Capture the cell that displays the provided text and extract its [x, y] central coordinate. 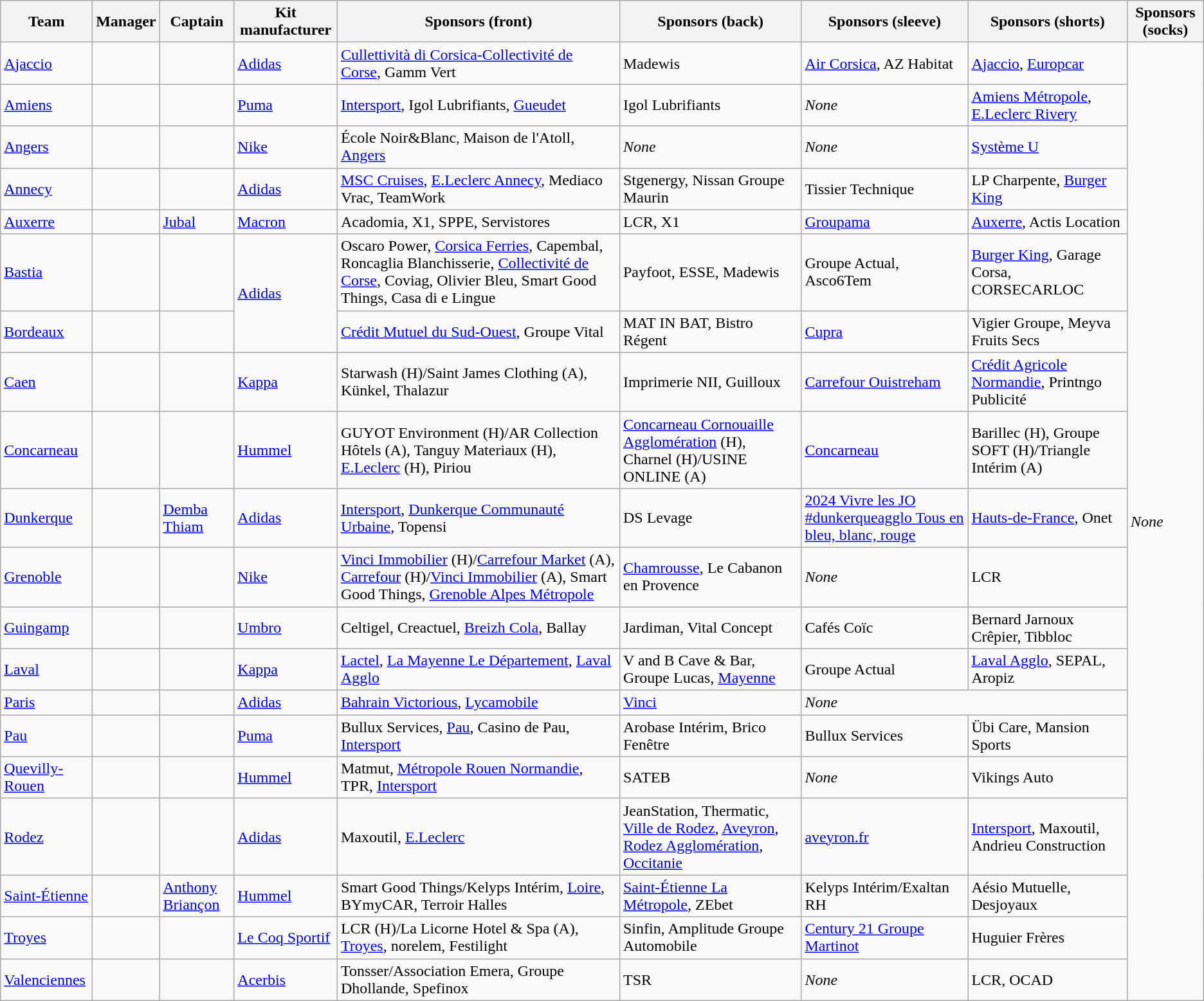
Barillec (H), Groupe SOFT (H)/Triangle Intérim (A) [1048, 450]
Troyes [46, 937]
Quevilly-Rouen [46, 778]
Macron [286, 222]
Celtigel, Creactuel, Breizh Cola, Ballay [479, 627]
MAT IN BAT, Bistro Régent [710, 332]
Sponsors (back) [710, 22]
Paris [46, 703]
Stgenergy, Nissan Groupe Maurin [710, 189]
Le Coq Sportif [286, 937]
MSC Cruises, E.Leclerc Annecy, Mediaco Vrac, TeamWork [479, 189]
Groupe Actual, Asco6Tem [885, 273]
LCR [1048, 577]
Sinfin, Amplitude Groupe Automobile [710, 937]
Chamrousse, Le Cabanon en Provence [710, 577]
Burger King, Garage Corsa, CORSECARLOC [1048, 273]
Valenciennes [46, 980]
Saint-Étienne La Métropole, ZEbet [710, 896]
Jardiman, Vital Concept [710, 627]
Saint-Étienne [46, 896]
Payfoot, ESSE, Madewis [710, 273]
Amiens [46, 105]
Pau [46, 735]
Amiens Métropole, E.Leclerc Rivery [1048, 105]
Team [46, 22]
LCR (H)/La Licorne Hotel & Spa (A), Troyes, norelem, Festilight [479, 937]
Carrefour Ouistreham [885, 382]
LCR, X1 [710, 222]
Sponsors (sleeve) [885, 22]
Crédit Mutuel du Sud-Ouest, Groupe Vital [479, 332]
Ajaccio [46, 63]
École Noir&Blanc, Maison de l'Atoll, Angers [479, 147]
Cullettività di Corsica-Collectivité de Corse, Gamm Vert [479, 63]
JeanStation, Thermatic, Ville de Rodez, Aveyron, Rodez Agglomération, Occitanie [710, 837]
Kelyps Intérim/Exaltan RH [885, 896]
Sponsors (socks) [1165, 22]
Vinci Immobilier (H)/Carrefour Market (A), Carrefour (H)/Vinci Immobilier (A), Smart Good Things, Grenoble Alpes Métropole [479, 577]
Vikings Auto [1048, 778]
Century 21 Groupe Martinot [885, 937]
Auxerre [46, 222]
Laval [46, 670]
Umbro [286, 627]
Imprimerie NII, Guilloux [710, 382]
Annecy [46, 189]
TSR [710, 980]
V and B Cave & Bar, Groupe Lucas, Mayenne [710, 670]
Kit manufacturer [286, 22]
Sponsors (front) [479, 22]
Madewis [710, 63]
Aésio Mutuelle, Desjoyaux [1048, 896]
Huguier Frères [1048, 937]
Laval Agglo, SEPAL, Aropiz [1048, 670]
Hauts-de-France, Onet [1048, 518]
Ajaccio, Europcar [1048, 63]
Cafés Coïc [885, 627]
Dunkerque [46, 518]
Intersport, Maxoutil, Andrieu Construction [1048, 837]
Bastia [46, 273]
LP Charpente, Burger King [1048, 189]
Auxerre, Actis Location [1048, 222]
Bordeaux [46, 332]
Vinci [710, 703]
Vigier Groupe, Meyva Fruits Secs [1048, 332]
aveyron.fr [885, 837]
Tonsser/Association Emera, Groupe Dhollande, Spefinox [479, 980]
Anthony Briançon [197, 896]
Arobase Intérim, Brico Fenêtre [710, 735]
Guingamp [46, 627]
Cupra [885, 332]
Air Corsica, AZ Habitat [885, 63]
Intersport, Dunkerque Communauté Urbaine, Topensi [479, 518]
Sponsors (shorts) [1048, 22]
LCR, OCAD [1048, 980]
2024 Vivre les JO #dunkerqueagglo Tous en bleu, blanc, rouge [885, 518]
Starwash (H)/Saint James Clothing (A), Künkel, Thalazur [479, 382]
Angers [46, 147]
Übi Care, Mansion Sports [1048, 735]
Demba Thiam [197, 518]
Lactel, La Mayenne Le Département, Laval Agglo [479, 670]
Concarneau Cornouaille Agglomération (H), Charnel (H)/USINE ONLINE (A) [710, 450]
Bullux Services [885, 735]
Acadomia, X1, SPPE, Servistores [479, 222]
Intersport, Igol Lubrifiants, Gueudet [479, 105]
Caen [46, 382]
Crédit Agricole Normandie, Printngo Publicité [1048, 382]
Grenoble [46, 577]
Bullux Services, Pau, Casino de Pau, Intersport [479, 735]
Tissier Technique [885, 189]
Matmut, Métropole Rouen Normandie, TPR, Intersport [479, 778]
DS Levage [710, 518]
Manager [126, 22]
Bahrain Victorious, Lycamobile [479, 703]
Jubal [197, 222]
SATEB [710, 778]
Captain [197, 22]
Groupe Actual [885, 670]
Maxoutil, E.Leclerc [479, 837]
Système U [1048, 147]
GUYOT Environment (H)/AR Collection Hôtels (A), Tanguy Materiaux (H), E.Leclerc (H), Piriou [479, 450]
Acerbis [286, 980]
Groupama [885, 222]
Igol Lubrifiants [710, 105]
Smart Good Things/Kelyps Intérim, Loire, BYmyCAR, Terroir Halles [479, 896]
Oscaro Power, Corsica Ferries, Capembal, Roncaglia Blanchisserie, Collectivité de Corse, Coviag, Olivier Bleu, Smart Good Things, Casa di e Lingue [479, 273]
Rodez [46, 837]
Bernard Jarnoux Crêpier, Tibbloc [1048, 627]
